For the text-containing cell, return its midpoint in (X, Y) coordinate format. 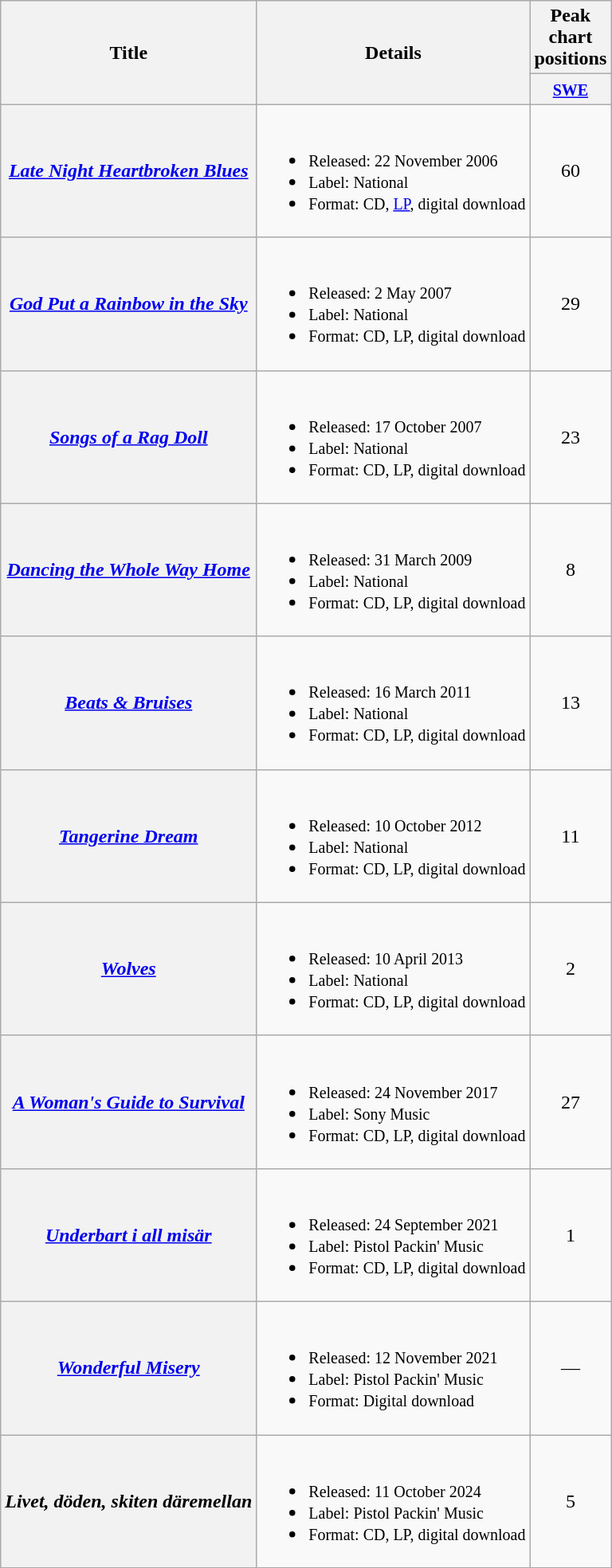
Wolves (129, 968)
— (571, 1368)
Released: 16 March 2011Label: NationalFormat: CD, LP, digital download (394, 702)
Title (129, 53)
Released: 12 November 2021Label: Pistol Packin' MusicFormat: Digital download (394, 1368)
Details (394, 53)
Wonderful Misery (129, 1368)
8 (571, 570)
23 (571, 436)
SWE (571, 89)
29 (571, 304)
Released: 31 March 2009Label: NationalFormat: CD, LP, digital download (394, 570)
5 (571, 1502)
Underbart i all misär (129, 1234)
Released: 2 May 2007Label: NationalFormat: CD, LP, digital download (394, 304)
60 (571, 170)
Tangerine Dream (129, 836)
Peak chart positions (571, 37)
Released: 17 October 2007Label: NationalFormat: CD, LP, digital download (394, 436)
Beats & Bruises (129, 702)
Released: 10 October 2012Label: NationalFormat: CD, LP, digital download (394, 836)
11 (571, 836)
Livet, döden, skiten däremellan (129, 1502)
1 (571, 1234)
Released: 24 November 2017Label: Sony MusicFormat: CD, LP, digital download (394, 1102)
Dancing the Whole Way Home (129, 570)
13 (571, 702)
Released: 22 November 2006Label: NationalFormat: CD, LP, digital download (394, 170)
Songs of a Rag Doll (129, 436)
Released: 11 October 2024Label: Pistol Packin' MusicFormat: CD, LP, digital download (394, 1502)
27 (571, 1102)
Late Night Heartbroken Blues (129, 170)
God Put a Rainbow in the Sky (129, 304)
Released: 10 April 2013Label: NationalFormat: CD, LP, digital download (394, 968)
A Woman's Guide to Survival (129, 1102)
2 (571, 968)
Released: 24 September 2021Label: Pistol Packin' MusicFormat: CD, LP, digital download (394, 1234)
